Identify which cell holds the provided text, then report its (X, Y) central coordinate. 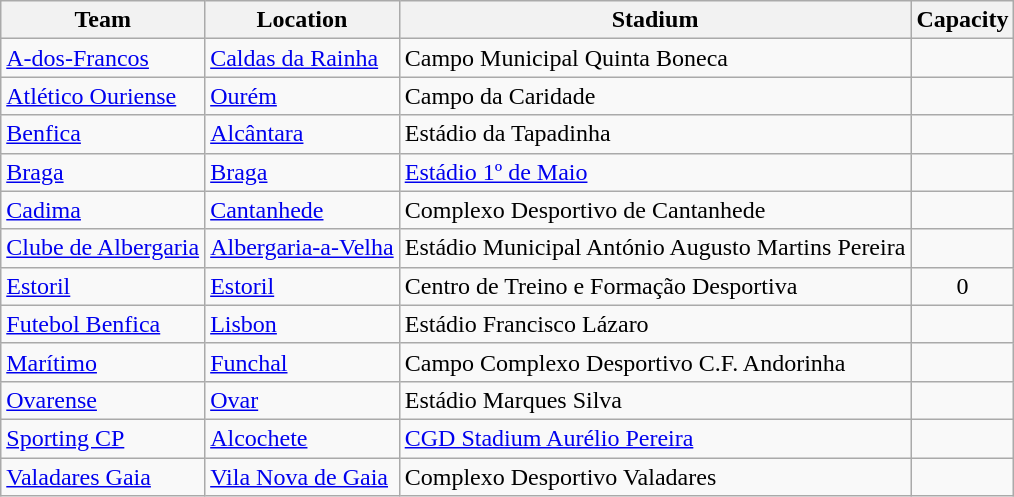
Centro de Treino e Formação Desportiva (655, 286)
Estádio Municipal António Augusto Martins Pereira (655, 248)
Albergaria-a-Velha (302, 248)
Campo Complexo Desportivo C.F. Andorinha (655, 362)
Atlético Ouriense (103, 96)
Stadium (655, 20)
Ourém (302, 96)
Estádio da Tapadinha (655, 134)
Vila Nova de Gaia (302, 477)
Futebol Benfica (103, 324)
Estádio Francisco Lázaro (655, 324)
Capacity (962, 20)
Caldas da Rainha (302, 58)
Estádio 1º de Maio (655, 172)
Campo da Caridade (655, 96)
Estádio Marques Silva (655, 400)
Lisbon (302, 324)
CGD Stadium Aurélio Pereira (655, 438)
Complexo Desportivo Valadares (655, 477)
Team (103, 20)
Cantanhede (302, 210)
Location (302, 20)
Marítimo (103, 362)
Campo Municipal Quinta Boneca (655, 58)
Alcochete (302, 438)
Benfica (103, 134)
Ovarense (103, 400)
Complexo Desportivo de Cantanhede (655, 210)
Valadares Gaia (103, 477)
Cadima (103, 210)
A-dos-Francos (103, 58)
Funchal (302, 362)
Alcântara (302, 134)
0 (962, 286)
Clube de Albergaria (103, 248)
Sporting CP (103, 438)
Ovar (302, 400)
